For the text-containing cell, return its midpoint in (X, Y) coordinate format. 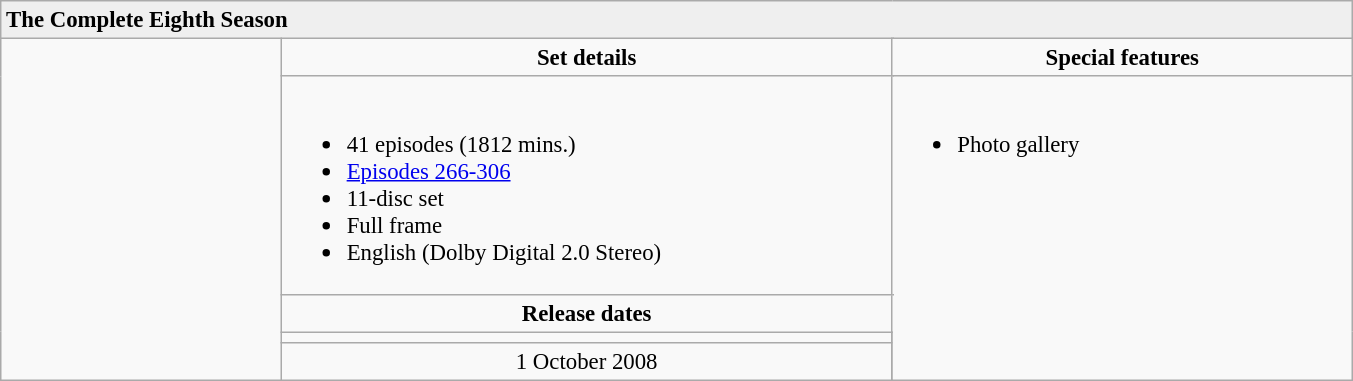
The Complete Eighth Season (677, 20)
Special features (1122, 58)
Set details (586, 58)
41 episodes (1812 mins.)Episodes 266-30611-disc setFull frameEnglish (Dolby Digital 2.0 Stereo) (586, 185)
Photo gallery (1122, 228)
1 October 2008 (586, 361)
Release dates (586, 313)
